Provide the (x, y) coordinate of the cell's center where the given text is located.  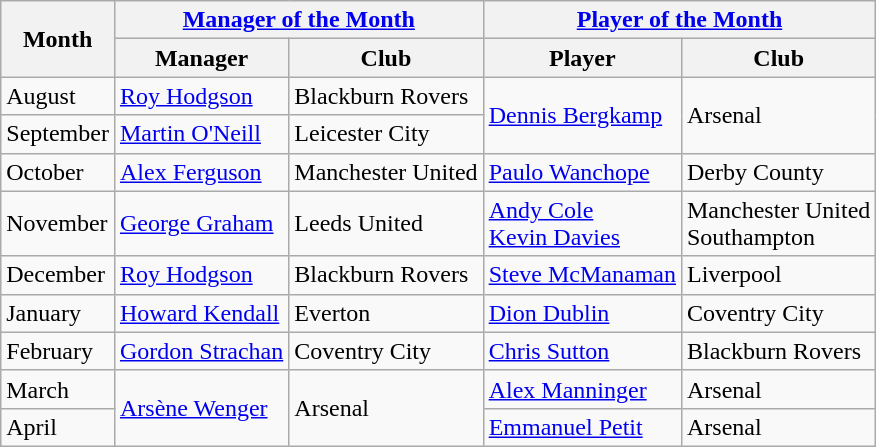
March (58, 389)
Derby County (778, 172)
Steve McManaman (582, 275)
Alex Manninger (582, 389)
Chris Sutton (582, 351)
April (58, 427)
Dion Dublin (582, 313)
Manager of the Month (298, 20)
Manchester United (386, 172)
Leicester City (386, 134)
Alex Ferguson (201, 172)
George Graham (201, 224)
Andy Cole Kevin Davies (582, 224)
Liverpool (778, 275)
Leeds United (386, 224)
Howard Kendall (201, 313)
Player (582, 58)
Everton (386, 313)
Manchester UnitedSouthampton (778, 224)
Paulo Wanchope (582, 172)
Manager (201, 58)
January (58, 313)
September (58, 134)
Gordon Strachan (201, 351)
Player of the Month (680, 20)
Month (58, 39)
Emmanuel Petit (582, 427)
Dennis Bergkamp (582, 115)
Arsène Wenger (201, 408)
August (58, 96)
February (58, 351)
November (58, 224)
December (58, 275)
October (58, 172)
Martin O'Neill (201, 134)
